From the cell containing the given text, extract its center point as [X, Y] coordinate. 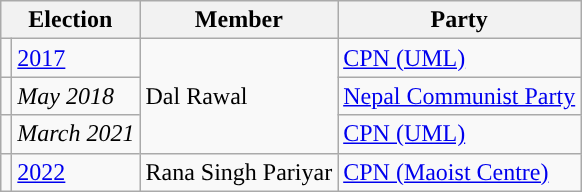
2017 [76, 58]
March 2021 [76, 134]
CPN (Maoist Centre) [460, 172]
Member [239, 20]
Rana Singh Pariyar [239, 172]
Party [460, 20]
May 2018 [76, 96]
Nepal Communist Party [460, 96]
Dal Rawal [239, 96]
Election [70, 20]
2022 [76, 172]
